Output the [x, y] coordinate of the center of the cell containing the given text.  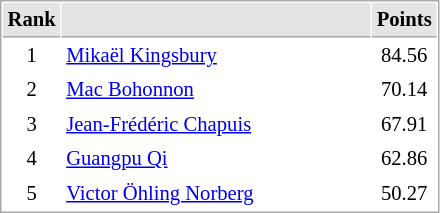
84.56 [404, 56]
2 [32, 90]
Rank [32, 20]
Victor Öhling Norberg [216, 194]
Mac Bohonnon [216, 90]
3 [32, 124]
Guangpu Qi [216, 158]
Jean-Frédéric Chapuis [216, 124]
Points [404, 20]
4 [32, 158]
Mikaël Kingsbury [216, 56]
1 [32, 56]
67.91 [404, 124]
70.14 [404, 90]
5 [32, 194]
62.86 [404, 158]
50.27 [404, 194]
